Capture the cell that displays the provided text and extract its (X, Y) central coordinate. 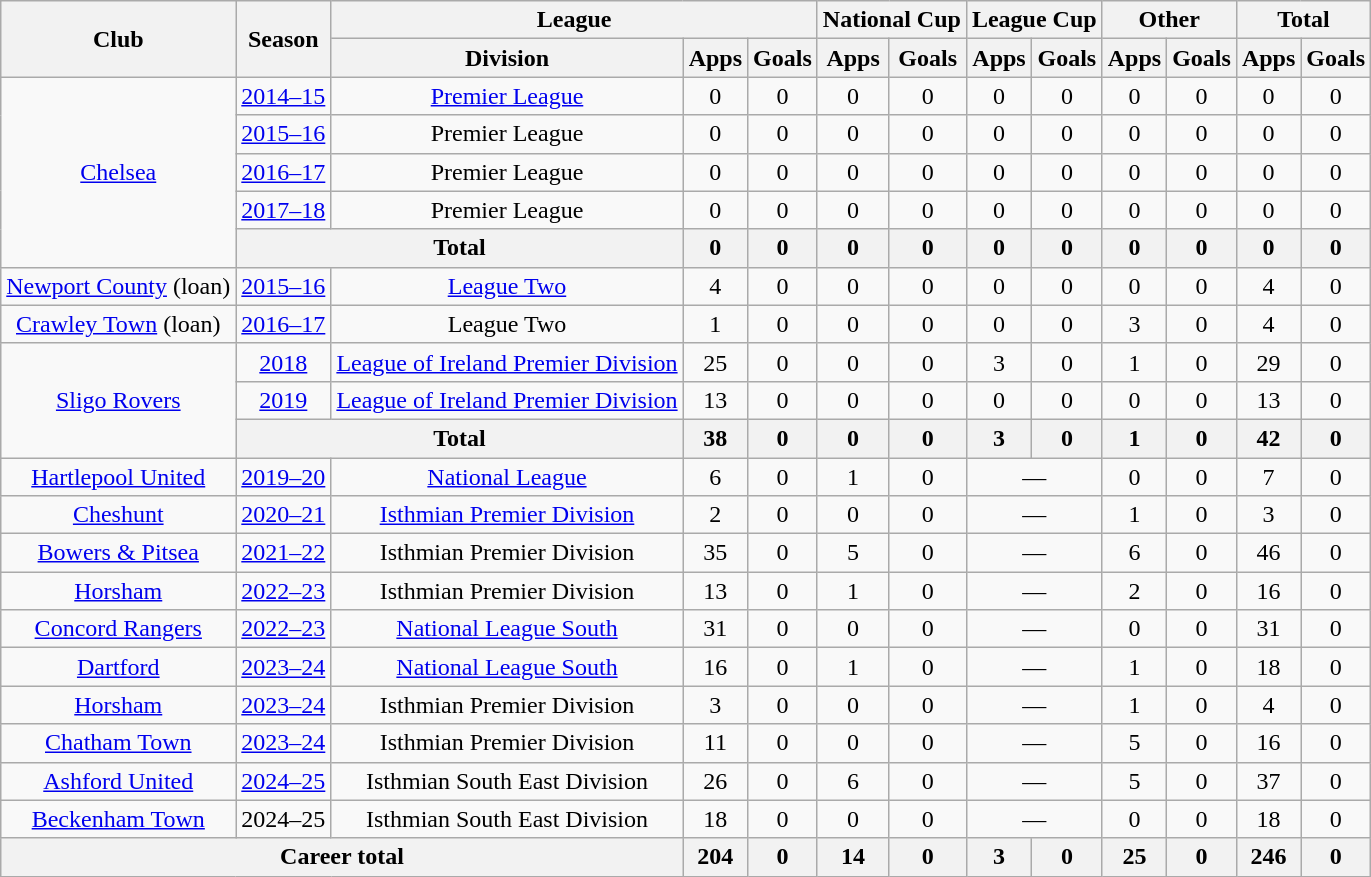
2019 (284, 400)
Bowers & Pitsea (118, 553)
2021–22 (284, 553)
Crawley Town (loan) (118, 324)
7 (1268, 477)
204 (715, 857)
2014–15 (284, 96)
Club (118, 39)
Division (507, 58)
Ashford United (118, 781)
Newport County (loan) (118, 286)
35 (715, 553)
46 (1268, 553)
Beckenham Town (118, 819)
Cheshunt (118, 515)
37 (1268, 781)
League (574, 20)
26 (715, 781)
Dartford (118, 667)
Chatham Town (118, 743)
National Cup (892, 20)
National League (507, 477)
11 (715, 743)
42 (1268, 438)
Sligo Rovers (118, 400)
2019–20 (284, 477)
2018 (284, 362)
29 (1268, 362)
Other (1169, 20)
Career total (342, 857)
246 (1268, 857)
Hartlepool United (118, 477)
Season (284, 39)
14 (853, 857)
Concord Rangers (118, 629)
2020–21 (284, 515)
League Cup (1034, 20)
Chelsea (118, 172)
2017–18 (284, 210)
38 (715, 438)
